From the cell containing the given text, extract its center point as (x, y) coordinate. 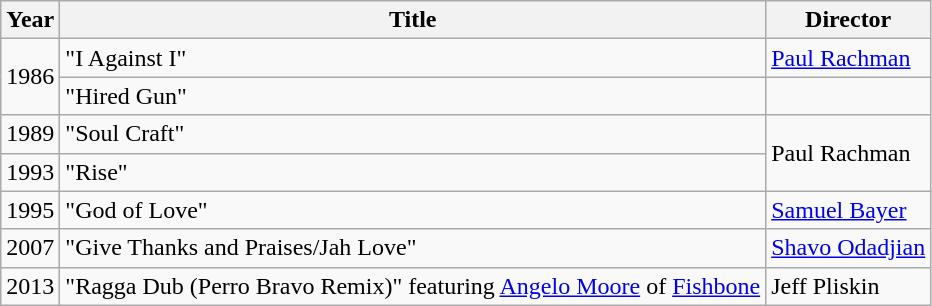
"Give Thanks and Praises/Jah Love" (413, 248)
Director (848, 20)
2007 (30, 248)
1986 (30, 77)
"Ragga Dub (Perro Bravo Remix)" featuring Angelo Moore of Fishbone (413, 286)
"Hired Gun" (413, 96)
Samuel Bayer (848, 210)
1993 (30, 172)
"Soul Craft" (413, 134)
Jeff Pliskin (848, 286)
1995 (30, 210)
2013 (30, 286)
Title (413, 20)
Shavo Odadjian (848, 248)
"God of Love" (413, 210)
"Rise" (413, 172)
"I Against I" (413, 58)
Year (30, 20)
1989 (30, 134)
